Pinpoint the cell where the given text exists, returning its [x, y] midpoint coordinate. 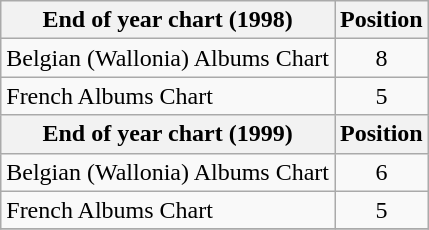
End of year chart (1999) [168, 134]
8 [381, 58]
6 [381, 172]
End of year chart (1998) [168, 20]
